Output the [X, Y] coordinate of the center of the cell containing the given text.  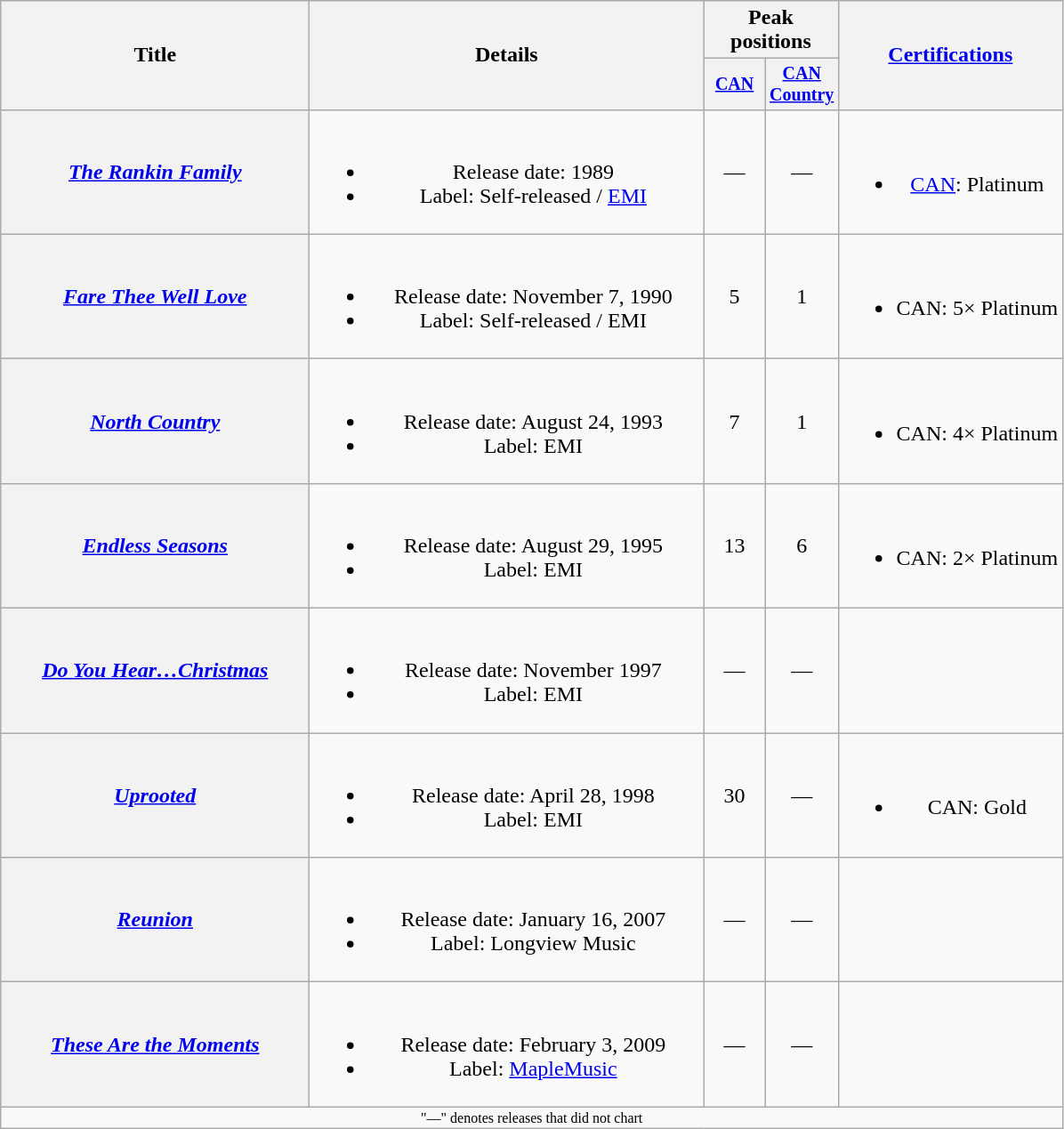
Endless Seasons [155, 545]
5 [735, 296]
CAN: 4× Platinum [950, 421]
Release date: February 3, 2009Label: MapleMusic [507, 1044]
CAN [735, 84]
Title [155, 55]
30 [735, 795]
North Country [155, 421]
Uprooted [155, 795]
Release date: August 29, 1995Label: EMI [507, 545]
Do You Hear…Christmas [155, 671]
Release date: 1989Label: Self-released / EMI [507, 172]
Release date: November 7, 1990Label: Self-released / EMI [507, 296]
Release date: August 24, 1993Label: EMI [507, 421]
"—" denotes releases that did not chart [532, 1117]
Fare Thee Well Love [155, 296]
7 [735, 421]
CAN: 2× Platinum [950, 545]
Peak positions [770, 30]
13 [735, 545]
These Are the Moments [155, 1044]
6 [802, 545]
The Rankin Family [155, 172]
Release date: April 28, 1998Label: EMI [507, 795]
Reunion [155, 920]
Release date: November 1997Label: EMI [507, 671]
Release date: January 16, 2007Label: Longview Music [507, 920]
CAN: 5× Platinum [950, 296]
Details [507, 55]
CAN Country [802, 84]
CAN: Gold [950, 795]
CAN: Platinum [950, 172]
Certifications [950, 55]
